Search for the cell housing the specified text and yield its (X, Y) center coordinate. 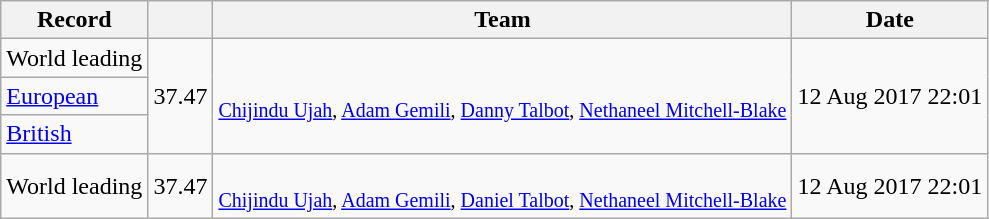
European (74, 96)
Chijindu Ujah, Adam Gemili, Danny Talbot, Nethaneel Mitchell-Blake (502, 96)
British (74, 134)
Record (74, 20)
Team (502, 20)
Chijindu Ujah, Adam Gemili, Daniel Talbot, Nethaneel Mitchell-Blake (502, 186)
Date (890, 20)
